Pinpoint the cell where the given text exists, returning its [X, Y] midpoint coordinate. 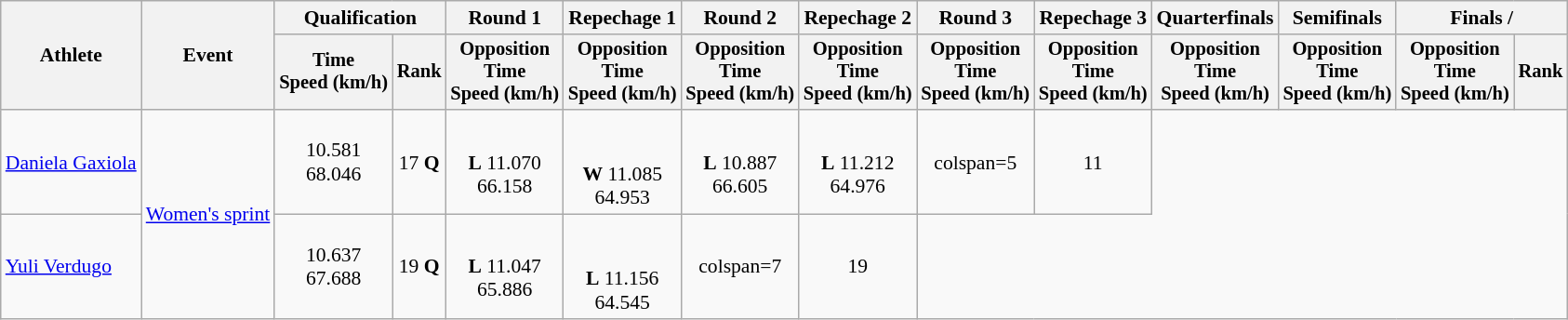
19 [857, 267]
W 11.08564.953 [623, 162]
L 11.04765.886 [504, 267]
L 10.88766.605 [740, 162]
Daniela Gaxiola [71, 162]
colspan=7 [740, 267]
TimeSpeed (km/h) [333, 73]
Round 2 [740, 18]
Round 1 [504, 18]
L 11.21264.976 [857, 162]
L 11.07066.158 [504, 162]
Repechage 2 [857, 18]
11 [1094, 162]
19 Q [419, 267]
Yuli Verdugo [71, 267]
Semifinals [1337, 18]
Quarterfinals [1216, 18]
10.63767.688 [333, 267]
Qualification [360, 18]
L 11.15664.545 [623, 267]
17 Q [419, 162]
Women's sprint [208, 214]
Finals / [1482, 18]
Repechage 1 [623, 18]
colspan=5 [977, 162]
Athlete [71, 56]
Event [208, 56]
Round 3 [977, 18]
10.58168.046 [333, 162]
Repechage 3 [1094, 18]
